Extract the [X, Y] coordinate from the center of the cell holding the provided text.  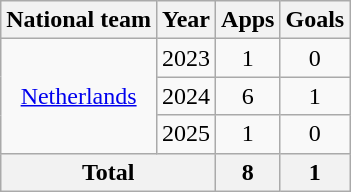
National team [79, 20]
Total [108, 172]
8 [248, 172]
2024 [186, 96]
2025 [186, 134]
6 [248, 96]
Netherlands [79, 96]
2023 [186, 58]
Goals [315, 20]
Year [186, 20]
Apps [248, 20]
